Pinpoint the cell where the given text exists, returning its [X, Y] midpoint coordinate. 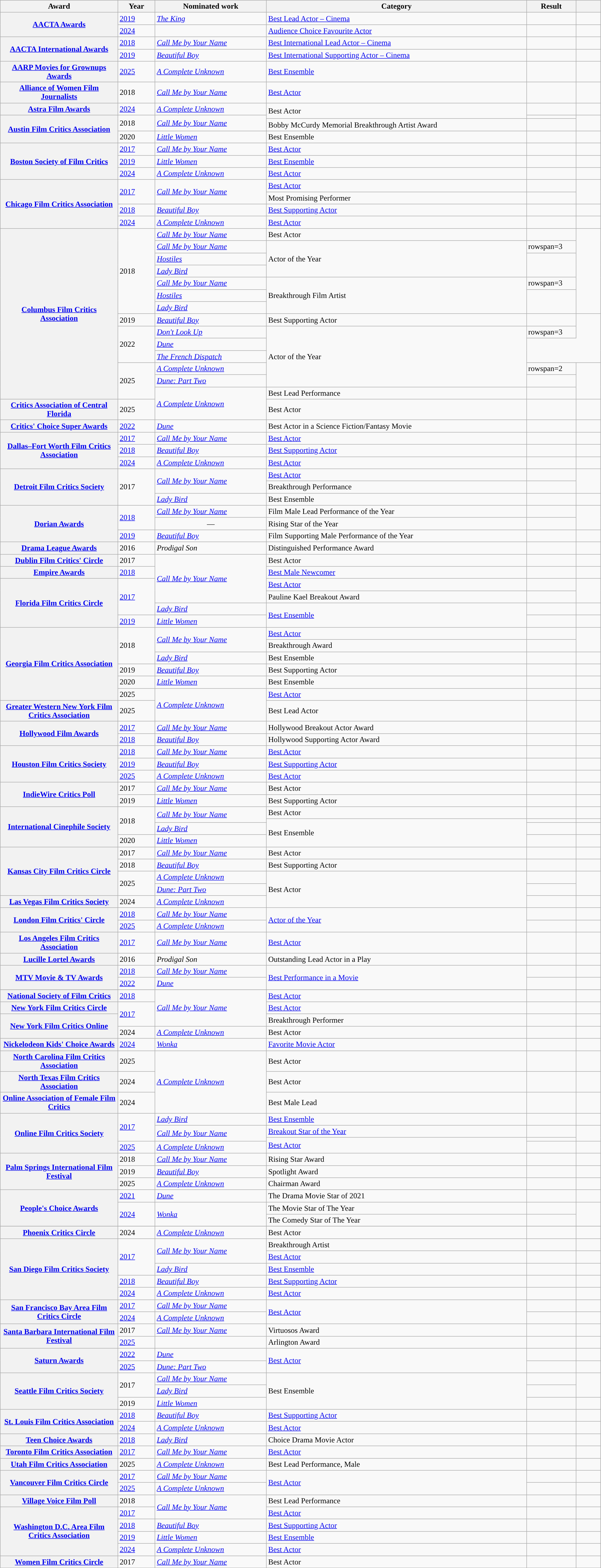
International Cinephile Society [59, 827]
Breakthrough Award [396, 646]
Rising Star of the Year [396, 524]
Hollywood Supporting Actor Award [396, 739]
2021 [136, 1196]
Seattle Film Critics Society [59, 1391]
Dorian Awards [59, 524]
The Drama Movie Star of 2021 [396, 1196]
Category [396, 6]
Film Male Lead Performance of the Year [396, 511]
Outstanding Lead Actor in a Play [396, 959]
Drama League Awards [59, 548]
Distinguished Performance Award [396, 548]
Best Lead Actor [396, 711]
Best Performance in a Movie [396, 978]
Palm Springs International Film Festival [59, 1171]
Columbus Film Critics Association [59, 314]
Austin Film Critics Association [59, 129]
Kansas City Film Critics Circle [59, 871]
Hollywood Film Awards [59, 733]
Don't Look Up [211, 332]
Arlington Award [396, 1342]
— [211, 524]
North Carolina Film Critics Association [59, 1061]
Online Film Critics Society [59, 1133]
Village Voice Film Poll [59, 1501]
Best International Lead Actor – Cinema [396, 43]
Utah Film Critics Association [59, 1464]
National Society of Film Critics [59, 996]
Breakthrough Artist [396, 1245]
Online Association of Female Film Critics [59, 1103]
New York Film Critics Online [59, 1026]
The Comedy Star of The Year [396, 1220]
Saturn Awards [59, 1360]
Result [551, 6]
Boston Society of Film Critics [59, 161]
Washington D.C. Area Film Critics Association [59, 1531]
AACTA Awards [59, 25]
Year [136, 6]
Bobby McCurdy Memorial Breakthrough Artist Award [396, 125]
Detroit Film Critics Society [59, 487]
Spotlight Award [396, 1172]
Lucille Lortel Awards [59, 959]
Favorite Movie Actor [396, 1044]
Women Film Critics Circle [59, 1562]
Best Male Newcomer [396, 573]
The King [211, 19]
Dublin Film Critics' Circle [59, 560]
Houston Film Critics Society [59, 764]
Film Supporting Male Performance of the Year [396, 536]
Best Male Lead [396, 1103]
Dallas–Fort Worth Film Critics Association [59, 450]
Chairman Award [396, 1184]
Best Lead Actor – Cinema [396, 19]
Hollywood Breakout Actor Award [396, 727]
Breakthrough Film Artist [396, 295]
IndieWire Critics Poll [59, 795]
Critics Association of Central Florida [59, 409]
Best Actor in a Science Fiction/Fantasy Movie [396, 426]
Award [59, 6]
Phoenix Critics Circle [59, 1233]
Astra Film Awards [59, 109]
Santa Barbara International Film Festival [59, 1336]
North Texas Film Critics Association [59, 1082]
Pauline Kael Breakout Award [396, 597]
Toronto Film Critics Association [59, 1452]
Nickelodeon Kids' Choice Awards [59, 1044]
MTV Movie & TV Awards [59, 978]
Breakthrough Performance [396, 487]
Chicago Film Critics Association [59, 204]
AARP Movies for Grownups Awards [59, 72]
Choice Drama Movie Actor [396, 1440]
Best Lead Performance, Male [396, 1464]
London Film Critics' Circle [59, 920]
Las Vegas Film Critics Society [59, 902]
St. Louis Film Critics Association [59, 1422]
Greater Western New York Film Critics Association [59, 711]
New York Film Critics Circle [59, 1008]
Alliance of Women Film Journalists [59, 92]
The Movie Star of The Year [396, 1208]
Empire Awards [59, 573]
Florida Film Critics Circle [59, 603]
Virtuosos Award [396, 1330]
People's Choice Awards [59, 1208]
Nominated work [211, 6]
Critics' Choice Super Awards [59, 426]
Breakout Star of the Year [396, 1131]
Vancouver Film Critics Circle [59, 1482]
Rising Star Award [396, 1159]
AACTA International Awards [59, 49]
Breakthrough Performer [396, 1020]
San Francisco Bay Area Film Critics Circle [59, 1312]
San Diego Film Critics Society [59, 1269]
Audience Choice Favourite Actor [396, 31]
Georgia Film Critics Association [59, 664]
Los Angeles Film Critics Association [59, 943]
Teen Choice Awards [59, 1440]
rowspan=2 [551, 369]
The French Dispatch [211, 357]
Most Promising Performer [396, 198]
Best International Supporting Actor – Cinema [396, 55]
